Scan for the cell matching the given text and deliver its [x, y] coordinate at center. 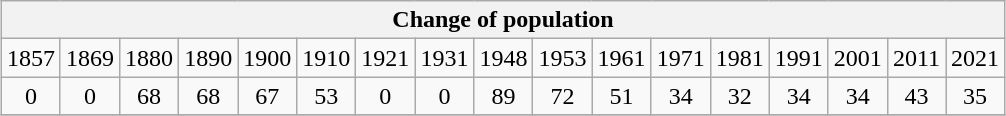
72 [562, 96]
1890 [208, 58]
1953 [562, 58]
35 [976, 96]
51 [622, 96]
2011 [916, 58]
1910 [326, 58]
2001 [858, 58]
1971 [680, 58]
43 [916, 96]
1857 [30, 58]
1880 [150, 58]
1900 [268, 58]
1981 [740, 58]
1991 [798, 58]
1948 [504, 58]
1921 [386, 58]
67 [268, 96]
2021 [976, 58]
32 [740, 96]
53 [326, 96]
1869 [90, 58]
Change of population [502, 20]
89 [504, 96]
1931 [444, 58]
1961 [622, 58]
